Determine the (X, Y) coordinate at the center of the cell enclosing the given text.  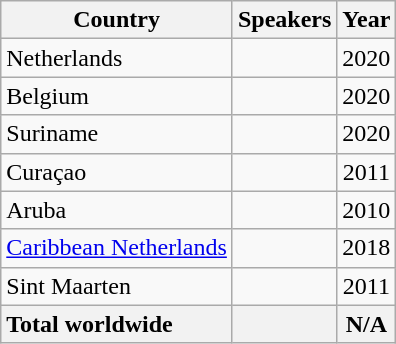
Total worldwide (117, 324)
Aruba (117, 210)
Country (117, 20)
2010 (366, 210)
Year (366, 20)
2018 (366, 248)
Netherlands (117, 58)
Curaçao (117, 172)
N/A (366, 324)
Sint Maarten (117, 286)
Belgium (117, 96)
Caribbean Netherlands (117, 248)
Suriname (117, 134)
Speakers (284, 20)
